Capture the cell that displays the provided text and extract its (X, Y) central coordinate. 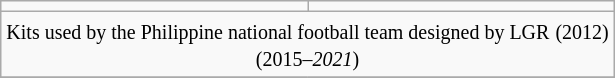
Kits used by the Philippine national football team designed by LGR (2012) (2015–2021) (308, 44)
